Scan for the cell matching the given text and deliver its (x, y) coordinate at center. 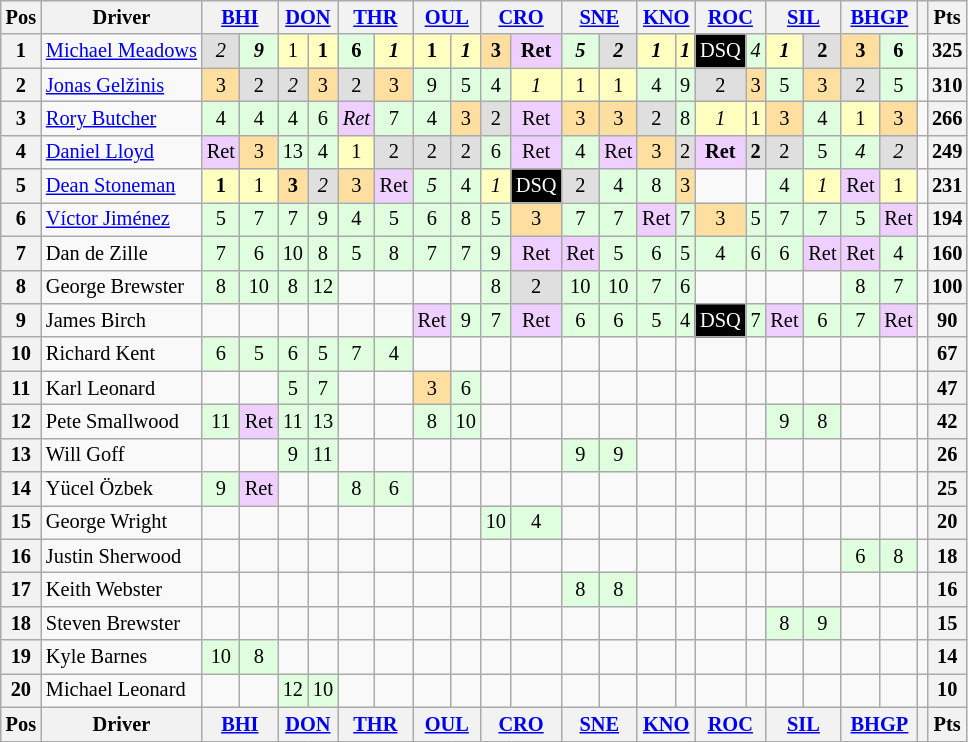
Jonas Gelžinis (122, 85)
Dean Stoneman (122, 186)
James Birch (122, 320)
Daniel Lloyd (122, 152)
266 (947, 118)
Karl Leonard (122, 388)
Justin Sherwood (122, 556)
Michael Leonard (122, 690)
325 (947, 51)
George Brewster (122, 287)
67 (947, 354)
47 (947, 388)
Víctor Jiménez (122, 219)
George Wright (122, 522)
42 (947, 421)
90 (947, 320)
Will Goff (122, 455)
100 (947, 287)
310 (947, 85)
160 (947, 253)
231 (947, 186)
Michael Meadows (122, 51)
194 (947, 219)
Dan de Zille (122, 253)
Rory Butcher (122, 118)
19 (21, 657)
25 (947, 489)
Yücel Özbek (122, 489)
Richard Kent (122, 354)
Keith Webster (122, 589)
Kyle Barnes (122, 657)
Pete Smallwood (122, 421)
17 (21, 589)
Steven Brewster (122, 623)
26 (947, 455)
249 (947, 152)
